Identify which cell holds the provided text, then report its (X, Y) central coordinate. 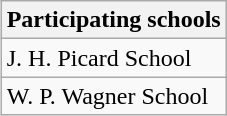
Participating schools (114, 20)
J. H. Picard School (114, 58)
W. P. Wagner School (114, 96)
